Locate the cell with the specified text and output its (x, y) center coordinate. 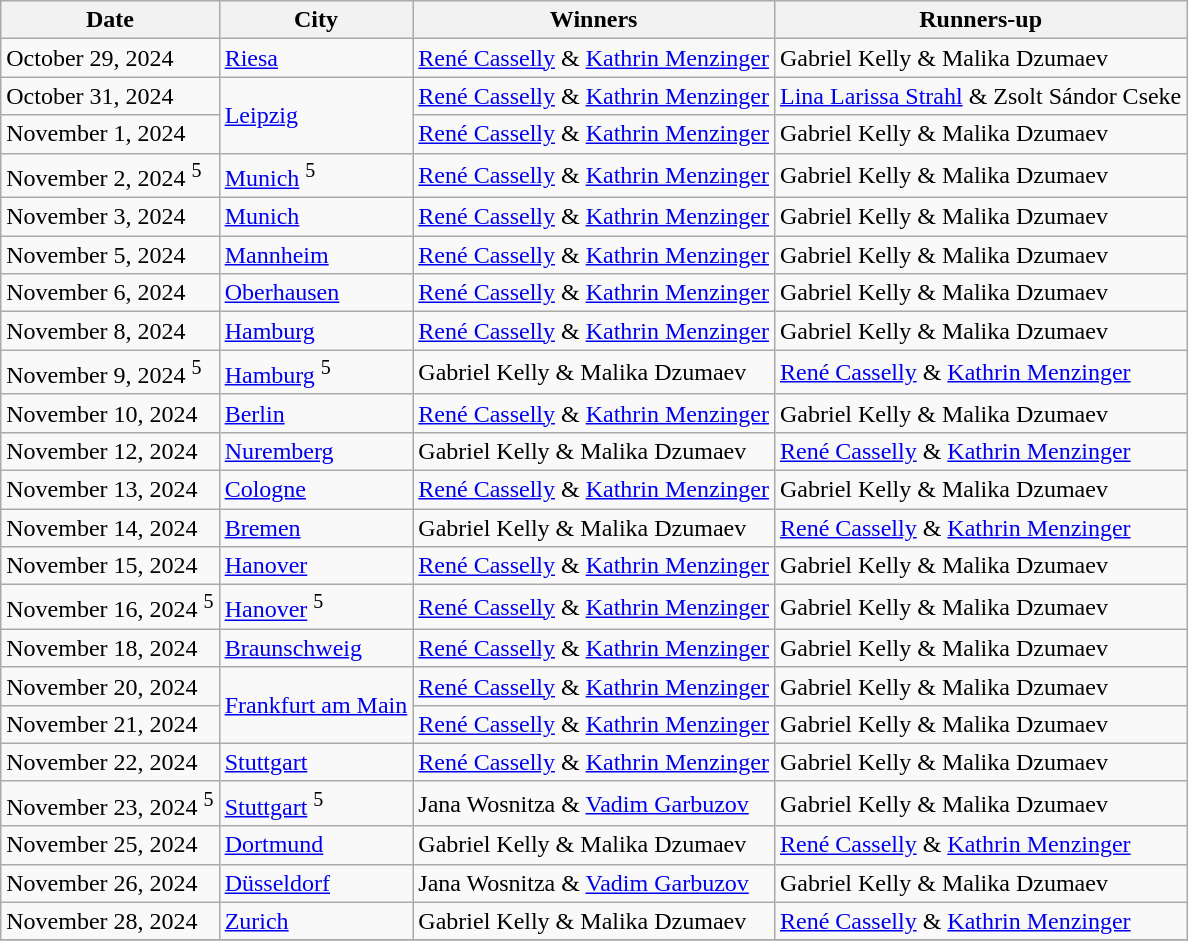
Zurich (316, 921)
November 16, 2024 5 (110, 608)
October 31, 2024 (110, 96)
November 23, 2024 5 (110, 804)
City (316, 20)
Riesa (316, 58)
Braunschweig (316, 648)
Munich 5 (316, 176)
October 29, 2024 (110, 58)
Nuremberg (316, 451)
Düsseldorf (316, 883)
Bremen (316, 528)
November 3, 2024 (110, 217)
November 18, 2024 (110, 648)
November 13, 2024 (110, 489)
November 1, 2024 (110, 134)
November 5, 2024 (110, 255)
November 2, 2024 5 (110, 176)
Hanover (316, 566)
Munich (316, 217)
November 25, 2024 (110, 845)
Stuttgart (316, 762)
Dortmund (316, 845)
Runners-up (980, 20)
Hamburg 5 (316, 372)
November 15, 2024 (110, 566)
November 21, 2024 (110, 724)
Stuttgart 5 (316, 804)
Date (110, 20)
Hanover 5 (316, 608)
Leipzig (316, 115)
November 20, 2024 (110, 686)
Berlin (316, 413)
Oberhausen (316, 293)
November 9, 2024 5 (110, 372)
Winners (594, 20)
November 14, 2024 (110, 528)
Hamburg (316, 331)
November 28, 2024 (110, 921)
November 22, 2024 (110, 762)
Frankfurt am Main (316, 705)
November 6, 2024 (110, 293)
November 26, 2024 (110, 883)
Mannheim (316, 255)
Cologne (316, 489)
November 12, 2024 (110, 451)
November 10, 2024 (110, 413)
November 8, 2024 (110, 331)
Lina Larissa Strahl & Zsolt Sándor Cseke (980, 96)
